Pinpoint the cell where the given text exists, returning its [x, y] midpoint coordinate. 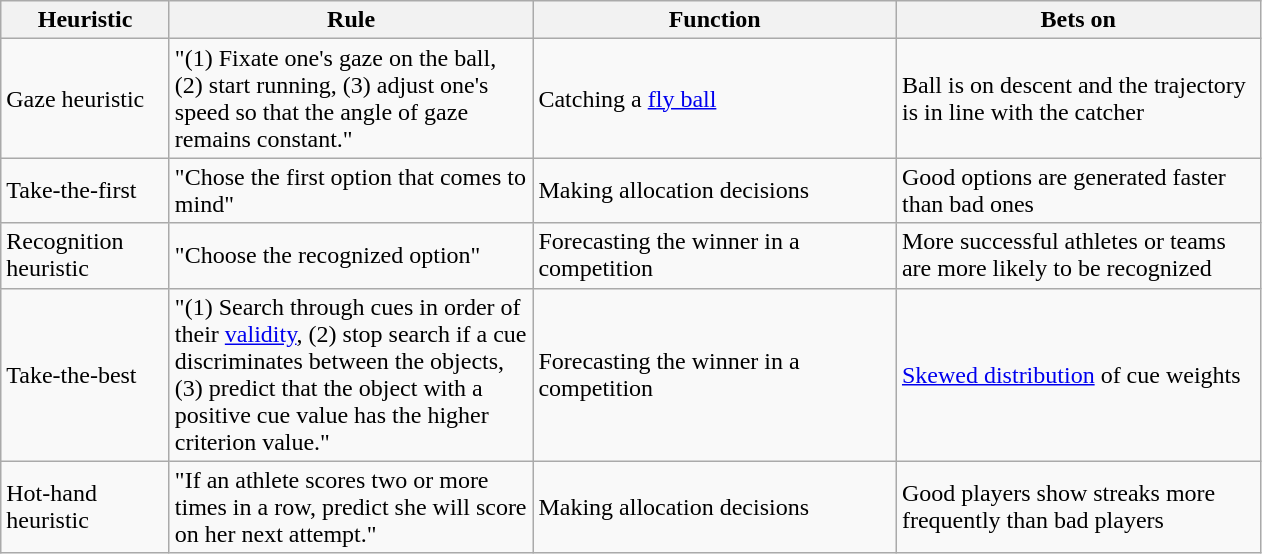
Take-the-best [86, 374]
Catching a fly ball [715, 98]
"If an athlete scores two or more times in a row, predict she will score on her next attempt." [351, 507]
Hot-hand heuristic [86, 507]
"Chose the first option that comes to mind" [351, 190]
Take-the-first [86, 190]
"(1) Fixate one's gaze on the ball, (2) start running, (3) adjust one's speed so that the angle of gaze remains constant." [351, 98]
Rule [351, 20]
Good options are generated faster than bad ones [1078, 190]
Heuristic [86, 20]
Function [715, 20]
Ball is on descent and the trajectory is in line with the catcher [1078, 98]
Bets on [1078, 20]
Gaze heuristic [86, 98]
More successful athletes or teams are more likely to be recognized [1078, 256]
Skewed distribution of cue weights [1078, 374]
Recognition heuristic [86, 256]
"Choose the recognized option" [351, 256]
Good players show streaks more frequently than bad players [1078, 507]
